Scan for the cell matching the given text and deliver its [X, Y] coordinate at center. 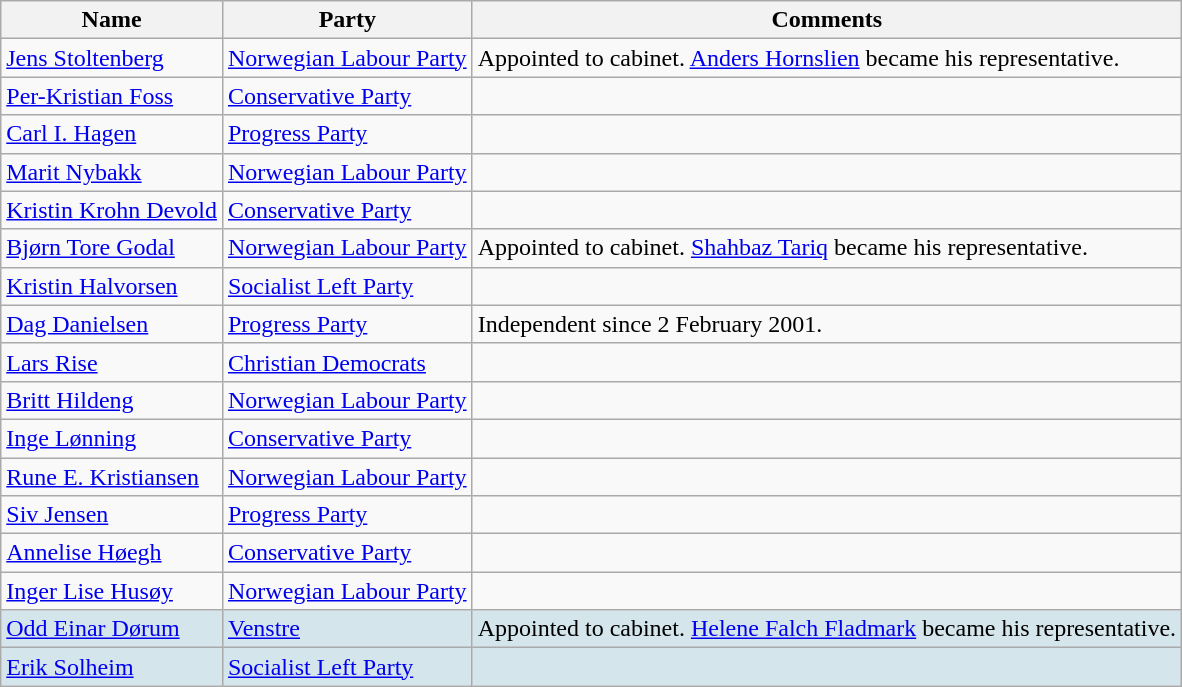
Lars Rise [112, 362]
Odd Einar Dørum [112, 629]
Kristin Halvorsen [112, 286]
Appointed to cabinet. Shahbaz Tariq became his representative. [826, 248]
Rune E. Kristiansen [112, 477]
Annelise Høegh [112, 553]
Appointed to cabinet. Helene Falch Fladmark became his representative. [826, 629]
Marit Nybakk [112, 172]
Per-Kristian Foss [112, 96]
Appointed to cabinet. Anders Hornslien became his representative. [826, 58]
Inger Lise Husøy [112, 591]
Venstre [347, 629]
Bjørn Tore Godal [112, 248]
Dag Danielsen [112, 324]
Siv Jensen [112, 515]
Comments [826, 20]
Party [347, 20]
Independent since 2 February 2001. [826, 324]
Inge Lønning [112, 438]
Name [112, 20]
Christian Democrats [347, 362]
Erik Solheim [112, 667]
Jens Stoltenberg [112, 58]
Kristin Krohn Devold [112, 210]
Britt Hildeng [112, 400]
Carl I. Hagen [112, 134]
